Detect which cell encompasses the target text, then output its [X, Y] center coordinate. 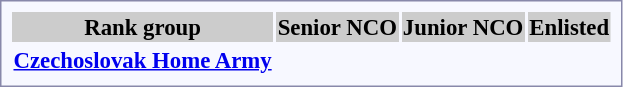
Junior NCO [462, 27]
Senior NCO [337, 27]
Enlisted [570, 27]
Czechoslovak Home Army [142, 60]
Rank group [142, 27]
